Search for the cell housing the specified text and yield its [x, y] center coordinate. 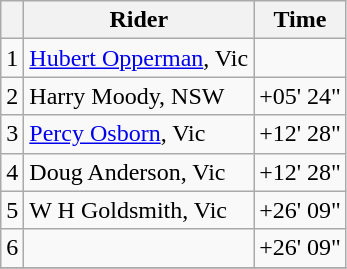
Rider [139, 20]
Time [300, 20]
2 [12, 96]
Doug Anderson, Vic [139, 172]
1 [12, 58]
Hubert Opperman, Vic [139, 58]
5 [12, 210]
6 [12, 248]
W H Goldsmith, Vic [139, 210]
Percy Osborn, Vic [139, 134]
+05' 24" [300, 96]
Harry Moody, NSW [139, 96]
4 [12, 172]
3 [12, 134]
